Return (X, Y) of the center of cell containing provided text 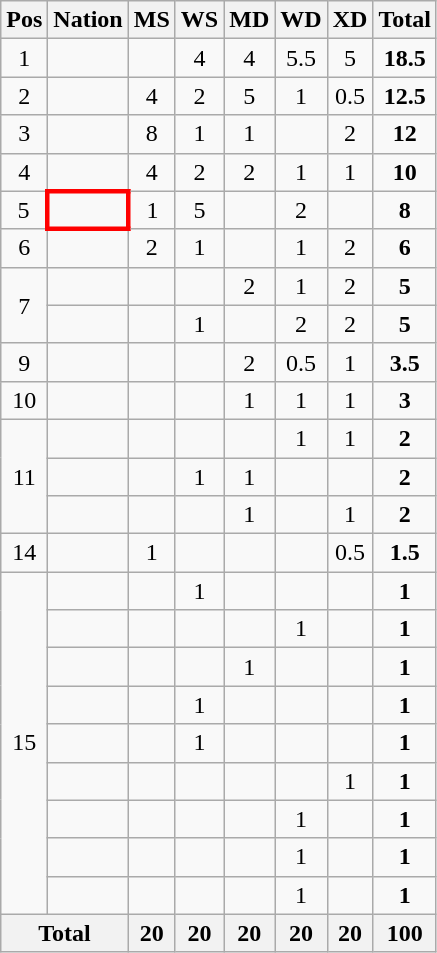
Nation (88, 20)
Pos (24, 20)
11 (24, 476)
MD (250, 20)
7 (24, 305)
14 (24, 553)
WD (301, 20)
XD (350, 20)
5.5 (301, 58)
15 (24, 744)
1.5 (405, 553)
18.5 (405, 58)
100 (405, 933)
3.5 (405, 362)
9 (24, 362)
MS (152, 20)
WS (199, 20)
12.5 (405, 96)
12 (405, 134)
